From the cell containing the given text, extract its center point as [x, y] coordinate. 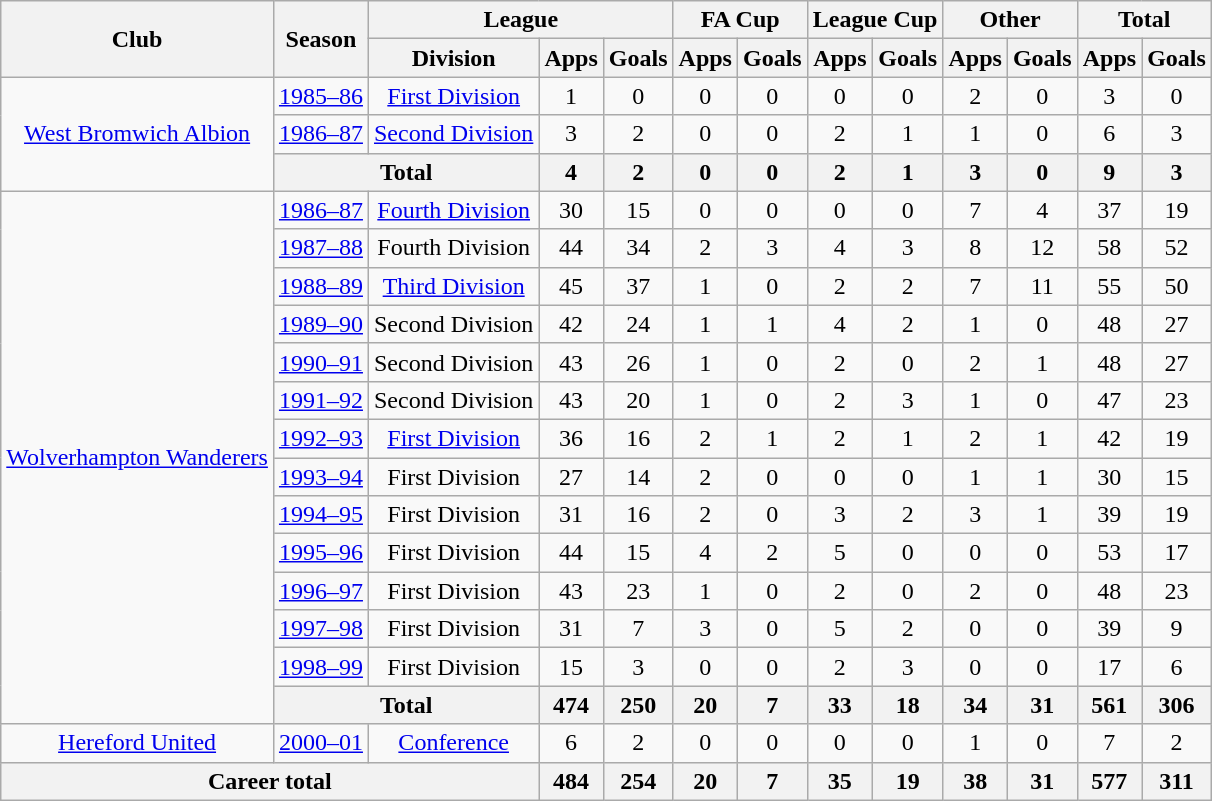
Hereford United [138, 743]
1996–97 [320, 591]
254 [638, 781]
1997–98 [320, 629]
50 [1177, 286]
47 [1109, 400]
League Cup [875, 20]
33 [840, 705]
Other [1010, 20]
Career total [270, 781]
Division [453, 58]
35 [840, 781]
55 [1109, 286]
577 [1109, 781]
1994–95 [320, 515]
1992–93 [320, 438]
484 [571, 781]
11 [1042, 286]
45 [571, 286]
1985–86 [320, 96]
52 [1177, 248]
1995–96 [320, 553]
Wolverhampton Wanderers [138, 458]
1988–89 [320, 286]
Third Division [453, 286]
306 [1177, 705]
26 [638, 362]
36 [571, 438]
474 [571, 705]
14 [638, 477]
1998–99 [320, 667]
1989–90 [320, 324]
Conference [453, 743]
League [520, 20]
Club [138, 39]
250 [638, 705]
311 [1177, 781]
12 [1042, 248]
8 [975, 248]
24 [638, 324]
58 [1109, 248]
1987–88 [320, 248]
1991–92 [320, 400]
53 [1109, 553]
2000–01 [320, 743]
West Bromwich Albion [138, 134]
561 [1109, 705]
38 [975, 781]
1990–91 [320, 362]
FA Cup [740, 20]
18 [908, 705]
Season [320, 39]
1993–94 [320, 477]
